Pinpoint the cell where the given text exists, returning its (X, Y) midpoint coordinate. 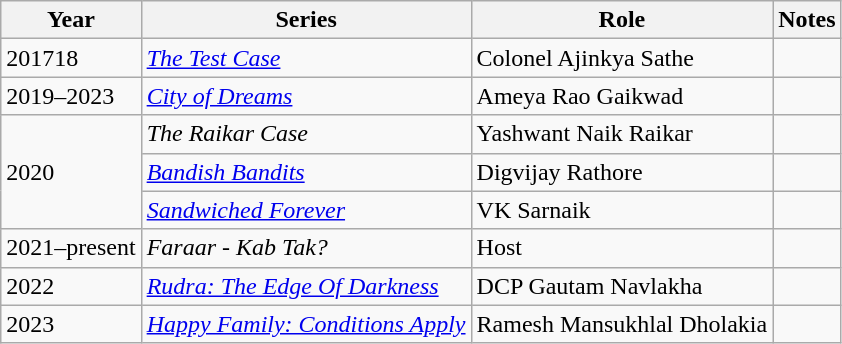
Bandish Bandits (306, 172)
Host (622, 248)
2019–2023 (71, 96)
VK Sarnaik (622, 210)
201718 (71, 58)
2022 (71, 286)
The Raikar Case (306, 134)
Colonel Ajinkya Sathe (622, 58)
Year (71, 20)
Ameya Rao Gaikwad (622, 96)
Series (306, 20)
Digvijay Rathore (622, 172)
2020 (71, 172)
Happy Family: Conditions Apply (306, 324)
City of Dreams (306, 96)
Role (622, 20)
2023 (71, 324)
Faraar - Kab Tak? (306, 248)
Ramesh Mansukhlal Dholakia (622, 324)
Rudra: The Edge Of Darkness (306, 286)
Sandwiched Forever (306, 210)
Notes (807, 20)
Yashwant Naik Raikar (622, 134)
The Test Case (306, 58)
DCP Gautam Navlakha (622, 286)
2021–present (71, 248)
